Search for the cell housing the specified text and yield its [x, y] center coordinate. 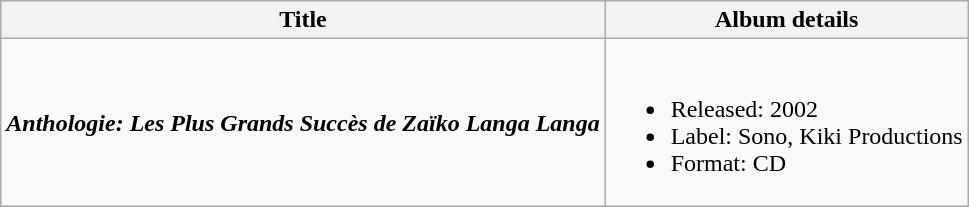
Album details [786, 20]
Released: 2002Label: Sono, Kiki ProductionsFormat: CD [786, 122]
Anthologie: Les Plus Grands Succès de Zaïko Langa Langa [303, 122]
Title [303, 20]
